Return (x, y) of the center of cell containing provided text 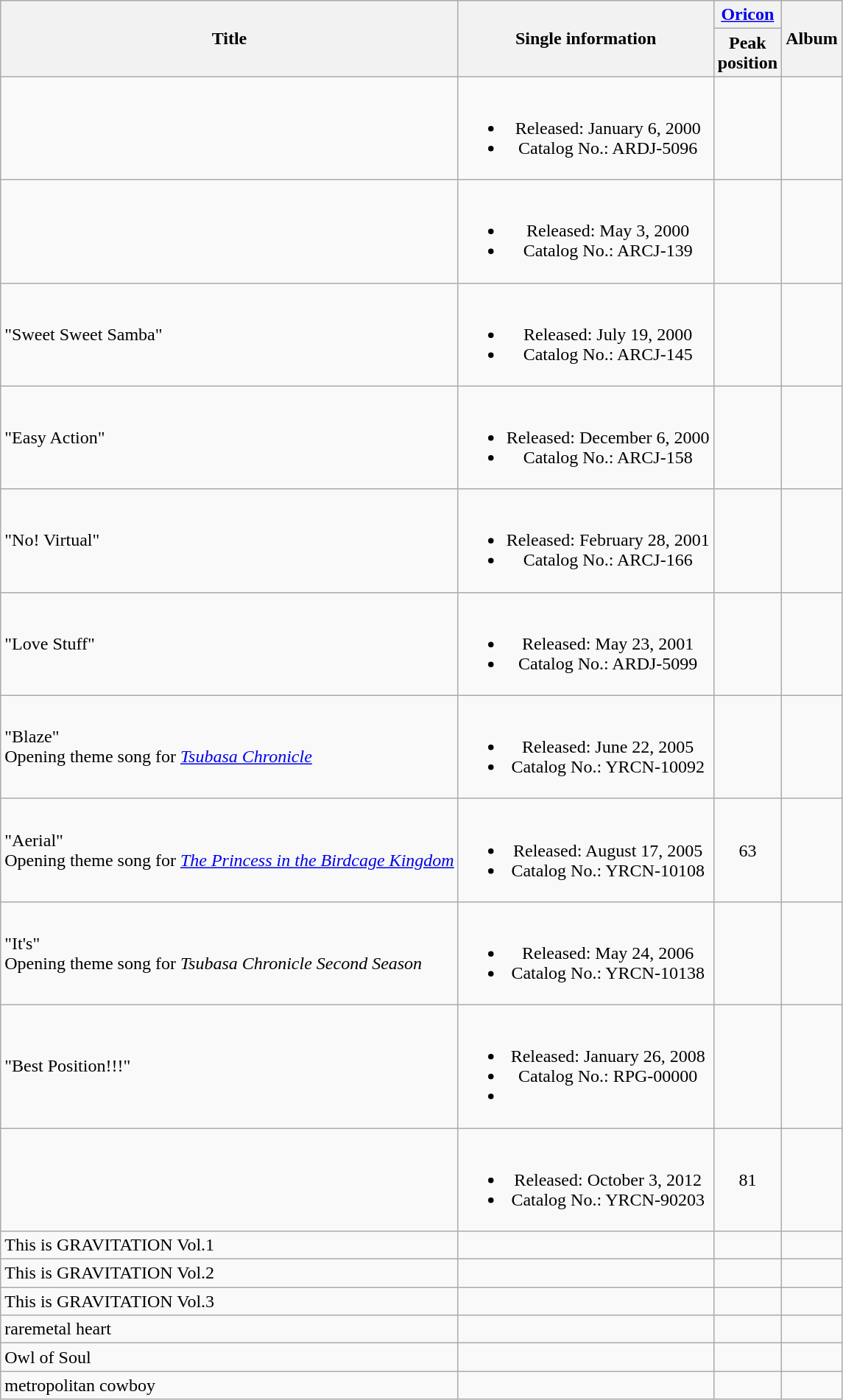
"No! Virtual" (230, 541)
Released: December 6, 2000Catalog No.: ARCJ-158 (586, 437)
Single information (586, 38)
63 (747, 850)
"Aerial"Opening theme song for The Princess in the Birdcage Kingdom (230, 850)
raremetal heart (230, 1329)
Released: May 23, 2001Catalog No.: ARDJ-5099 (586, 644)
Released: May 3, 2000Catalog No.: ARCJ-139 (586, 231)
This is GRAVITATION Vol.1 (230, 1245)
Title (230, 38)
"Blaze"Opening theme song for Tsubasa Chronicle (230, 747)
"Sweet Sweet Samba" (230, 334)
"Best Position!!!" (230, 1066)
Released: May 24, 2006Catalog No.: YRCN-10138 (586, 953)
Released: October 3, 2012Catalog No.: YRCN-90203 (586, 1180)
Released: January 26, 2008Catalog No.: RPG-00000 (586, 1066)
Released: February 28, 2001Catalog No.: ARCJ-166 (586, 541)
Owl of Soul (230, 1357)
This is GRAVITATION Vol.3 (230, 1301)
Released: July 19, 2000Catalog No.: ARCJ-145 (586, 334)
"Love Stuff" (230, 644)
Album (812, 38)
Released: August 17, 2005Catalog No.: YRCN-10108 (586, 850)
Released: June 22, 2005Catalog No.: YRCN-10092 (586, 747)
This is GRAVITATION Vol.2 (230, 1273)
metropolitan cowboy (230, 1385)
"It's"Opening theme song for Tsubasa Chronicle Second Season (230, 953)
Peakposition (747, 53)
Released: January 6, 2000Catalog No.: ARDJ-5096 (586, 128)
"Easy Action" (230, 437)
81 (747, 1180)
Oricon (747, 15)
